Provide the [x, y] coordinate of the cell's center where the given text is located.  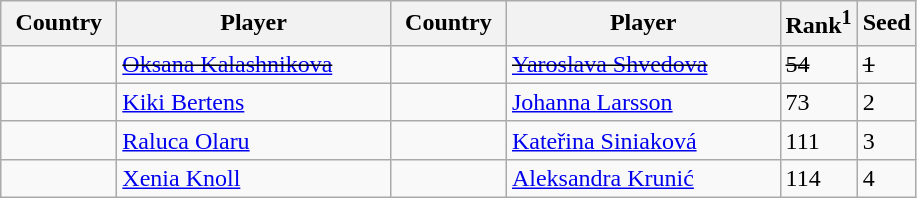
54 [818, 64]
111 [818, 140]
Oksana Kalashnikova [254, 64]
Kateřina Siniaková [643, 140]
Rank1 [818, 24]
114 [818, 178]
73 [818, 102]
1 [886, 64]
4 [886, 178]
Yaroslava Shvedova [643, 64]
Kiki Bertens [254, 102]
Seed [886, 24]
Xenia Knoll [254, 178]
Aleksandra Krunić [643, 178]
Raluca Olaru [254, 140]
2 [886, 102]
3 [886, 140]
Johanna Larsson [643, 102]
